Capture the cell that displays the provided text and extract its [X, Y] central coordinate. 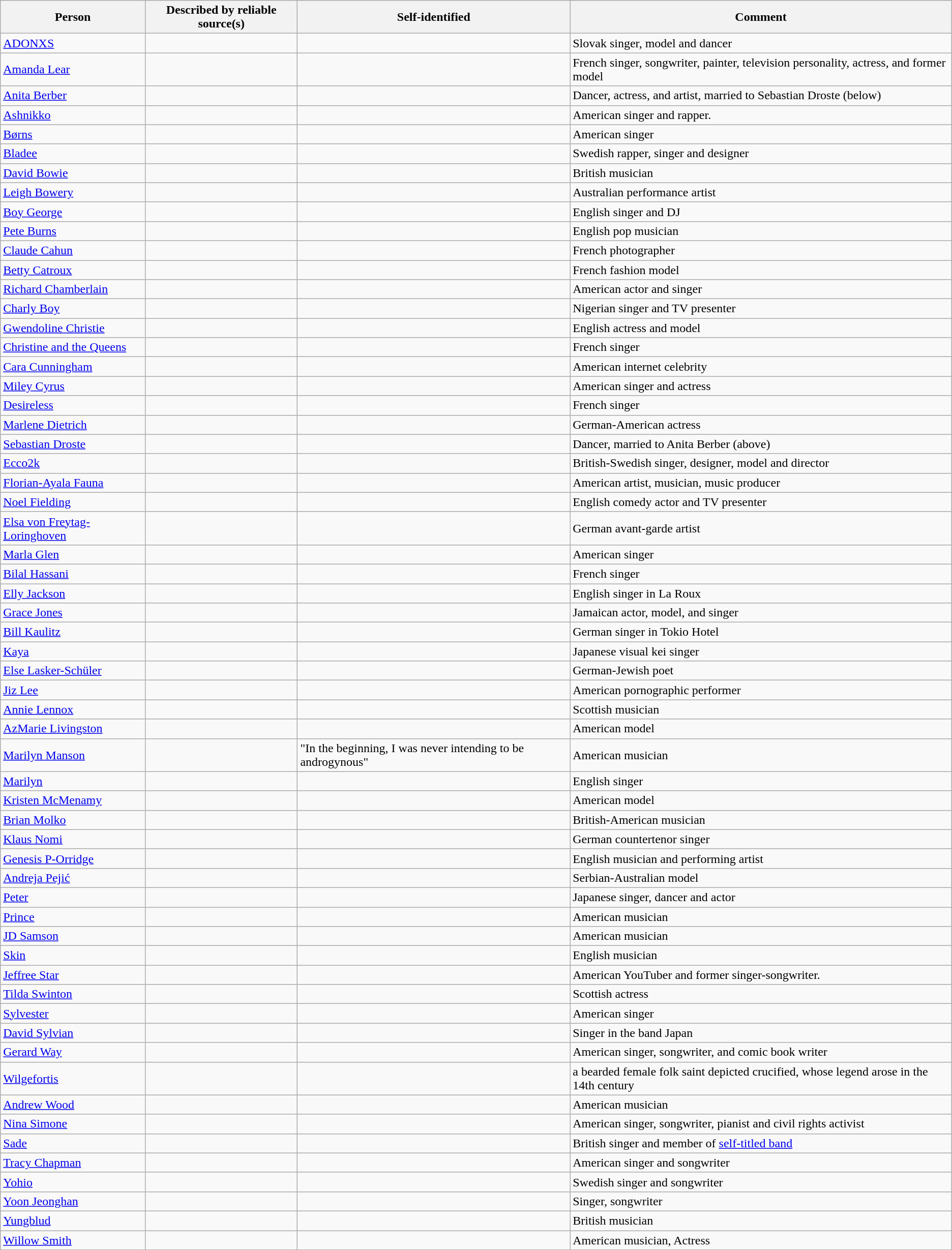
German singer in Tokio Hotel [761, 632]
Bill Kaulitz [73, 632]
Ashnikko [73, 115]
German avant-garde artist [761, 528]
English musician and performing artist [761, 858]
Anita Berber [73, 96]
English musician [761, 956]
Jamaican actor, model, and singer [761, 613]
Gwendoline Christie [73, 328]
Dancer, married to Anita Berber (above) [761, 444]
Serbian-Australian model [761, 878]
German-American actress [761, 425]
David Bowie [73, 173]
Desireless [73, 405]
Skin [73, 956]
Miley Cyrus [73, 386]
Noel Fielding [73, 502]
Yungblud [73, 1221]
Marla Glen [73, 554]
Elsa von Freytag-Loringhoven [73, 528]
Ecco2k [73, 463]
Brian Molko [73, 820]
Peter [73, 897]
"In the beginning, I was never intending to be androgynous" [434, 755]
American singer and songwriter [761, 1163]
Sebastian Droste [73, 444]
American musician, Actress [761, 1240]
Grace Jones [73, 613]
American singer, songwriter, pianist and civil rights activist [761, 1124]
Cara Cunningham [73, 367]
Japanese singer, dancer and actor [761, 897]
English singer [761, 781]
British-American musician [761, 820]
Sade [73, 1143]
American pornographic performer [761, 690]
British-Swedish singer, designer, model and director [761, 463]
Claude Cahun [73, 250]
Scottish actress [761, 994]
Swedish singer and songwriter [761, 1182]
Jeffree Star [73, 975]
Sylvester [73, 1014]
Charly Boy [73, 309]
French photographer [761, 250]
Swedish rapper, singer and designer [761, 154]
American YouTuber and former singer-songwriter. [761, 975]
Bladee [73, 154]
Scottish musician [761, 709]
Boy George [73, 212]
English singer in La Roux [761, 593]
Wilgefortis [73, 1078]
English comedy actor and TV presenter [761, 502]
Florian-Ayala Fauna [73, 483]
Bilal Hassani [73, 574]
Willow Smith [73, 1240]
German-Jewish poet [761, 671]
Else Lasker-Schüler [73, 671]
Singer, songwriter [761, 1201]
Annie Lennox [73, 709]
American artist, musician, music producer [761, 483]
Japanese visual kei singer [761, 651]
Tilda Swinton [73, 994]
English singer and DJ [761, 212]
Marlene Dietrich [73, 425]
Dancer, actress, and artist, married to Sebastian Droste (below) [761, 96]
Christine and the Queens [73, 347]
Betty Catroux [73, 270]
Marilyn Manson [73, 755]
Person [73, 17]
Self-identified [434, 17]
Richard Chamberlain [73, 289]
German countertenor singer [761, 839]
American singer and rapper. [761, 115]
Nina Simone [73, 1124]
American singer, songwriter, and comic book writer [761, 1052]
Gerard Way [73, 1052]
Yoon Jeonghan [73, 1201]
Pete Burns [73, 231]
Andreja Pejić [73, 878]
Klaus Nomi [73, 839]
Kaya [73, 651]
Comment [761, 17]
Australian performance artist [761, 192]
Tracy Chapman [73, 1163]
Singer in the band Japan [761, 1033]
English actress and model [761, 328]
Nigerian singer and TV presenter [761, 309]
Prince [73, 917]
British singer and member of self-titled band [761, 1143]
French singer, songwriter, painter, television personality, actress, and former model [761, 69]
ADONXS [73, 43]
American singer and actress [761, 386]
JD Samson [73, 936]
Slovak singer, model and dancer [761, 43]
AzMarie Livingston [73, 729]
American actor and singer [761, 289]
Yohio [73, 1182]
Described by reliable source(s) [221, 17]
English pop musician [761, 231]
David Sylvian [73, 1033]
Elly Jackson [73, 593]
Andrew Wood [73, 1105]
Marilyn [73, 781]
Jiz Lee [73, 690]
Børns [73, 134]
a bearded female folk saint depicted crucified, whose legend arose in the 14th century [761, 1078]
American internet celebrity [761, 367]
Genesis P-Orridge [73, 858]
Kristen McMenamy [73, 800]
Leigh Bowery [73, 192]
Amanda Lear [73, 69]
French fashion model [761, 270]
